Find where the given text appears and provide that cell's center as [x, y] coordinate. 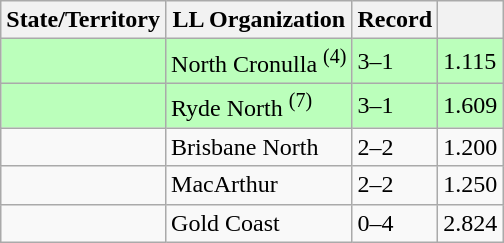
1.115 [470, 62]
Gold Coast [259, 223]
0–4 [395, 223]
1.250 [470, 185]
Brisbane North [259, 147]
2.824 [470, 223]
Record [395, 20]
North Cronulla (4) [259, 62]
Ryde North (7) [259, 106]
LL Organization [259, 20]
1.609 [470, 106]
State/Territory [84, 20]
MacArthur [259, 185]
1.200 [470, 147]
